Provide the (X, Y) coordinate of the cell's center where the given text is located.  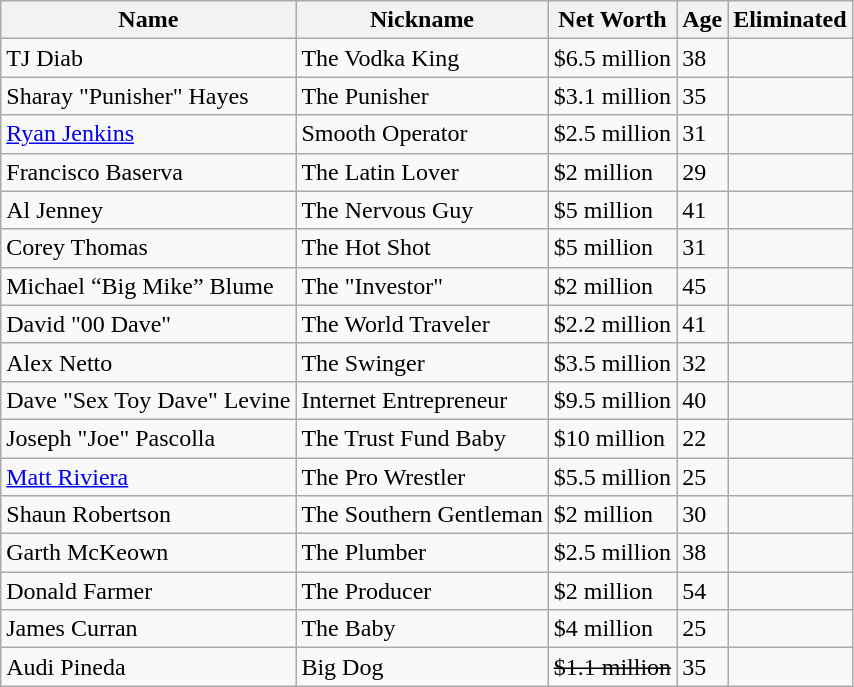
Dave "Sex Toy Dave" Levine (148, 400)
Nickname (422, 20)
Age (702, 20)
29 (702, 172)
$4 million (612, 629)
45 (702, 286)
Sharay "Punisher" Hayes (148, 96)
Internet Entrepreneur (422, 400)
Joseph "Joe" Pascolla (148, 438)
The Punisher (422, 96)
$9.5 million (612, 400)
Ryan Jenkins (148, 134)
The Nervous Guy (422, 210)
54 (702, 591)
22 (702, 438)
$1.1 million (612, 667)
The World Traveler (422, 324)
Shaun Robertson (148, 515)
Michael “Big Mike” Blume (148, 286)
Name (148, 20)
Al Jenney (148, 210)
James Curran (148, 629)
The Vodka King (422, 58)
The Pro Wrestler (422, 477)
The Plumber (422, 553)
Donald Farmer (148, 591)
Alex Netto (148, 362)
40 (702, 400)
30 (702, 515)
$6.5 million (612, 58)
The Southern Gentleman (422, 515)
The Hot Shot (422, 248)
Smooth Operator (422, 134)
$2.2 million (612, 324)
The Latin Lover (422, 172)
The Swinger (422, 362)
David "00 Dave" (148, 324)
Net Worth (612, 20)
The "Investor" (422, 286)
Eliminated (790, 20)
32 (702, 362)
The Producer (422, 591)
$5.5 million (612, 477)
$10 million (612, 438)
TJ Diab (148, 58)
Garth McKeown (148, 553)
Francisco Baserva (148, 172)
Big Dog (422, 667)
Matt Riviera (148, 477)
The Baby (422, 629)
Audi Pineda (148, 667)
$3.5 million (612, 362)
Corey Thomas (148, 248)
$3.1 million (612, 96)
The Trust Fund Baby (422, 438)
